Scan for the cell matching the given text and deliver its [x, y] coordinate at center. 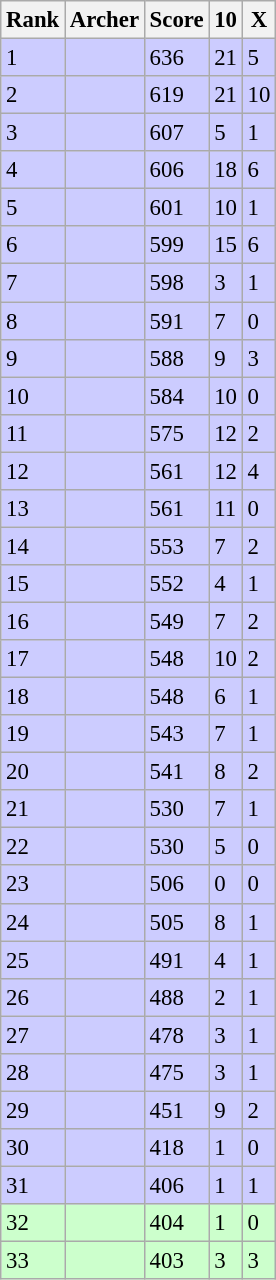
13 [33, 509]
Rank [33, 20]
478 [176, 1035]
636 [176, 58]
451 [176, 1110]
506 [176, 885]
28 [33, 1073]
404 [176, 1223]
Score [176, 20]
406 [176, 1185]
19 [33, 734]
30 [33, 1148]
599 [176, 245]
505 [176, 922]
26 [33, 997]
24 [33, 922]
418 [176, 1148]
588 [176, 358]
22 [33, 847]
403 [176, 1261]
553 [176, 546]
549 [176, 621]
619 [176, 95]
33 [33, 1261]
491 [176, 960]
16 [33, 621]
584 [176, 396]
591 [176, 321]
475 [176, 1073]
Archer [105, 20]
27 [33, 1035]
552 [176, 584]
25 [33, 960]
575 [176, 433]
23 [33, 885]
29 [33, 1110]
541 [176, 772]
601 [176, 208]
17 [33, 659]
598 [176, 283]
543 [176, 734]
31 [33, 1185]
606 [176, 170]
32 [33, 1223]
14 [33, 546]
607 [176, 133]
X [258, 20]
488 [176, 997]
20 [33, 772]
